Determine the [x, y] coordinate at the center of the cell enclosing the given text.  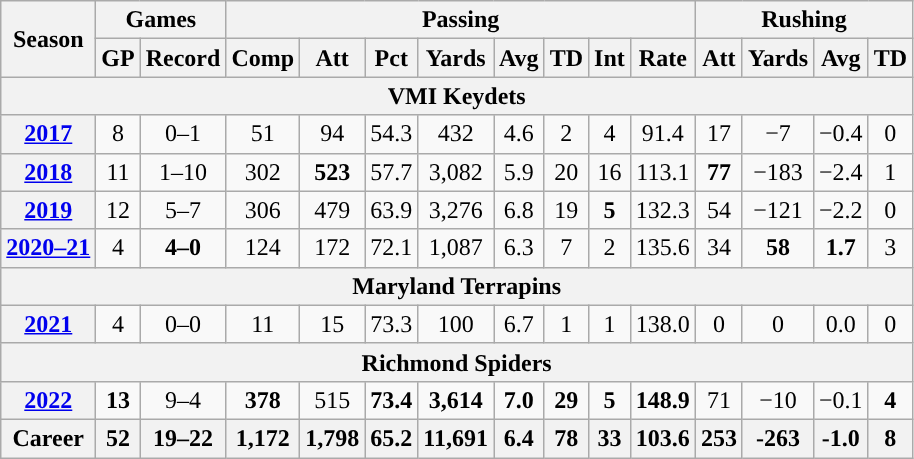
71 [718, 400]
58 [778, 248]
Int [610, 58]
65.2 [392, 438]
3,614 [456, 400]
2018 [48, 172]
1,172 [263, 438]
Record [183, 58]
Richmond Spiders [457, 362]
−7 [778, 134]
6.3 [520, 248]
−0.4 [842, 134]
2020–21 [48, 248]
138.0 [662, 324]
34 [718, 248]
−10 [778, 400]
17 [718, 134]
124 [263, 248]
Maryland Terrapins [457, 286]
4.6 [520, 134]
−121 [778, 210]
78 [566, 438]
54 [718, 210]
378 [263, 400]
91.4 [662, 134]
479 [332, 210]
−2.2 [842, 210]
2021 [48, 324]
1–10 [183, 172]
1.7 [842, 248]
1,798 [332, 438]
0–0 [183, 324]
5.9 [520, 172]
33 [610, 438]
0–1 [183, 134]
2019 [48, 210]
Rushing [804, 20]
73.4 [392, 400]
Passing [460, 20]
6.7 [520, 324]
73.3 [392, 324]
148.9 [662, 400]
5–7 [183, 210]
Season [48, 39]
19 [566, 210]
9–4 [183, 400]
172 [332, 248]
0.0 [842, 324]
432 [456, 134]
12 [118, 210]
16 [610, 172]
Pct [392, 58]
3,082 [456, 172]
515 [332, 400]
Rate [662, 58]
−183 [778, 172]
306 [263, 210]
11,691 [456, 438]
132.3 [662, 210]
302 [263, 172]
20 [566, 172]
7.0 [520, 400]
19–22 [183, 438]
Comp [263, 58]
−0.1 [842, 400]
-1.0 [842, 438]
7 [566, 248]
−2.4 [842, 172]
103.6 [662, 438]
57.7 [392, 172]
51 [263, 134]
VMI Keydets [457, 96]
29 [566, 400]
6.8 [520, 210]
100 [456, 324]
135.6 [662, 248]
1,087 [456, 248]
Games [161, 20]
4–0 [183, 248]
52 [118, 438]
253 [718, 438]
54.3 [392, 134]
2017 [48, 134]
15 [332, 324]
Career [48, 438]
3 [890, 248]
523 [332, 172]
63.9 [392, 210]
72.1 [392, 248]
113.1 [662, 172]
3,276 [456, 210]
6.4 [520, 438]
-263 [778, 438]
94 [332, 134]
2022 [48, 400]
77 [718, 172]
GP [118, 58]
13 [118, 400]
